Determine the (x, y) coordinate at the center of the cell enclosing the given text.  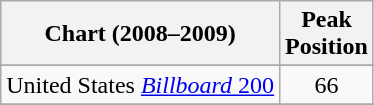
66 (327, 85)
Chart (2008–2009) (140, 34)
United States Billboard 200 (140, 85)
Peak Position (327, 34)
